Provide the [x, y] coordinate of the cell's center where the given text is located.  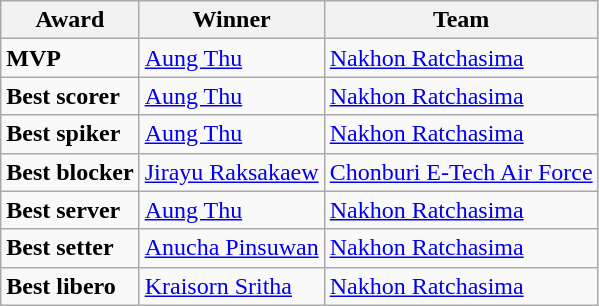
Best server [70, 210]
MVP [70, 58]
Best blocker [70, 172]
Winner [232, 20]
Kraisorn Sritha [232, 286]
Best spiker [70, 134]
Anucha Pinsuwan [232, 248]
Best libero [70, 286]
Award [70, 20]
Chonburi E-Tech Air Force [461, 172]
Jirayu Raksakaew [232, 172]
Team [461, 20]
Best scorer [70, 96]
Best setter [70, 248]
